From the cell containing the given text, extract its center point as [X, Y] coordinate. 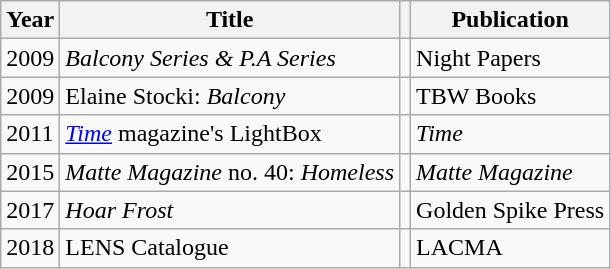
2018 [30, 248]
Matte Magazine no. 40: Homeless [230, 172]
LENS Catalogue [230, 248]
Elaine Stocki: Balcony [230, 96]
Hoar Frost [230, 210]
Publication [510, 20]
Matte Magazine [510, 172]
2015 [30, 172]
LACMA [510, 248]
Balcony Series & P.A Series [230, 58]
2017 [30, 210]
TBW Books [510, 96]
2011 [30, 134]
Night Papers [510, 58]
Year [30, 20]
Golden Spike Press [510, 210]
Time magazine's LightBox [230, 134]
Time [510, 134]
Title [230, 20]
